Locate the cell with the specified text and output its (X, Y) center coordinate. 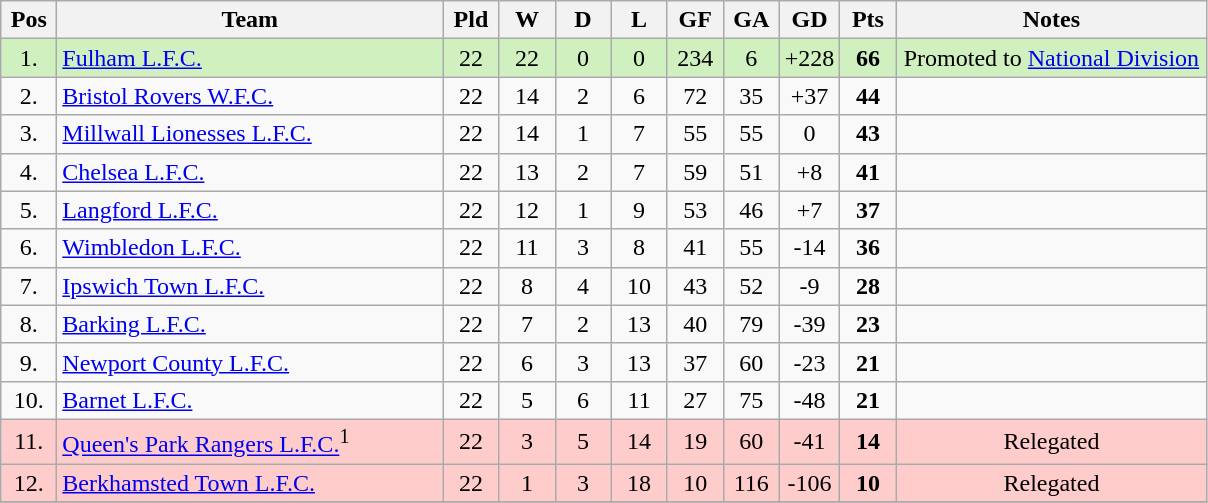
3. (29, 134)
79 (751, 324)
66 (868, 58)
19 (695, 442)
Barking L.F.C. (250, 324)
Pos (29, 20)
51 (751, 172)
18 (639, 483)
Promoted to National Division (1052, 58)
1. (29, 58)
-41 (810, 442)
4 (583, 286)
52 (751, 286)
9 (639, 210)
Millwall Lionesses L.F.C. (250, 134)
75 (751, 400)
D (583, 20)
35 (751, 96)
Barnet L.F.C. (250, 400)
Pts (868, 20)
4. (29, 172)
27 (695, 400)
+8 (810, 172)
12. (29, 483)
5. (29, 210)
234 (695, 58)
116 (751, 483)
Langford L.F.C. (250, 210)
Newport County L.F.C. (250, 362)
+37 (810, 96)
W (527, 20)
8. (29, 324)
-23 (810, 362)
+7 (810, 210)
2. (29, 96)
-48 (810, 400)
23 (868, 324)
Berkhamsted Town L.F.C. (250, 483)
44 (868, 96)
+228 (810, 58)
53 (695, 210)
Wimbledon L.F.C. (250, 248)
GD (810, 20)
10. (29, 400)
-39 (810, 324)
-9 (810, 286)
L (639, 20)
9. (29, 362)
72 (695, 96)
-14 (810, 248)
Queen's Park Rangers L.F.C.1 (250, 442)
28 (868, 286)
6. (29, 248)
Ipswich Town L.F.C. (250, 286)
46 (751, 210)
-106 (810, 483)
11. (29, 442)
GF (695, 20)
7. (29, 286)
Team (250, 20)
59 (695, 172)
12 (527, 210)
GA (751, 20)
Notes (1052, 20)
Pld (471, 20)
36 (868, 248)
40 (695, 324)
Chelsea L.F.C. (250, 172)
Fulham L.F.C. (250, 58)
Bristol Rovers W.F.C. (250, 96)
